Return the [x, y] coordinate for the center point of the cell that contains the specified text.  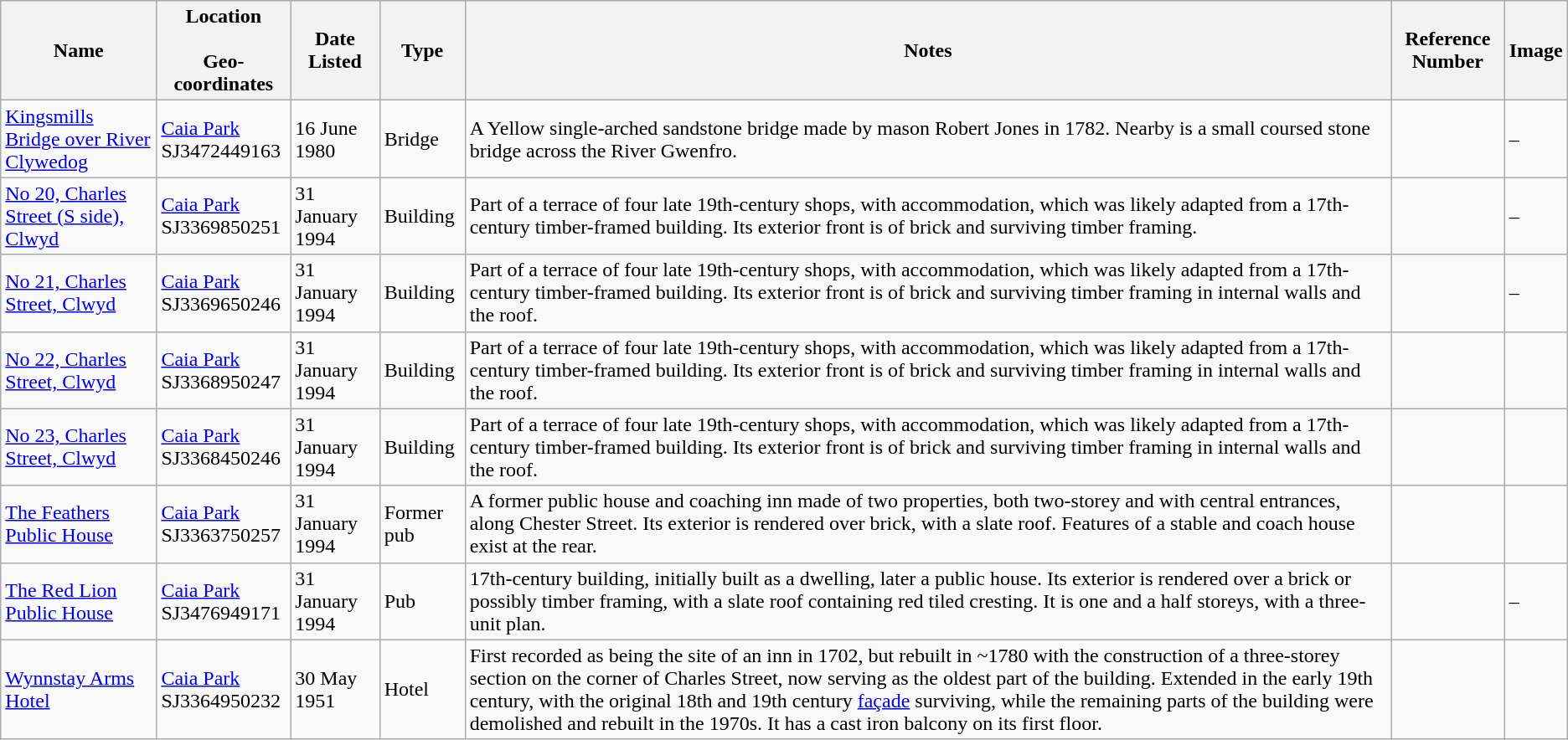
Wynnstay Arms Hotel [79, 690]
No 22, Charles Street, Clwyd [79, 370]
A Yellow single-arched sandstone bridge made by mason Robert Jones in 1782. Nearby is a small coursed stone bridge across the River Gwenfro. [928, 139]
Name [79, 50]
Caia ParkSJ3472449163 [224, 139]
Type [422, 50]
The Feathers Public House [79, 524]
Hotel [422, 690]
Caia ParkSJ3363750257 [224, 524]
No 20, Charles Street (S side), Clwyd [79, 216]
Caia ParkSJ3368950247 [224, 370]
Caia ParkSJ3364950232 [224, 690]
No 23, Charles Street, Clwyd [79, 447]
16 June 1980 [335, 139]
The Red Lion Public House [79, 601]
Notes [928, 50]
Former pub [422, 524]
Caia ParkSJ3476949171 [224, 601]
Caia ParkSJ3369650246 [224, 293]
Pub [422, 601]
Kingsmills Bridge over River Clywedog [79, 139]
Caia ParkSJ3369850251 [224, 216]
LocationGeo-coordinates [224, 50]
30 May 1951 [335, 690]
Date Listed [335, 50]
Image [1536, 50]
Bridge [422, 139]
Caia ParkSJ3368450246 [224, 447]
No 21, Charles Street, Clwyd [79, 293]
Reference Number [1447, 50]
